Locate the cell with the specified text and output its (x, y) center coordinate. 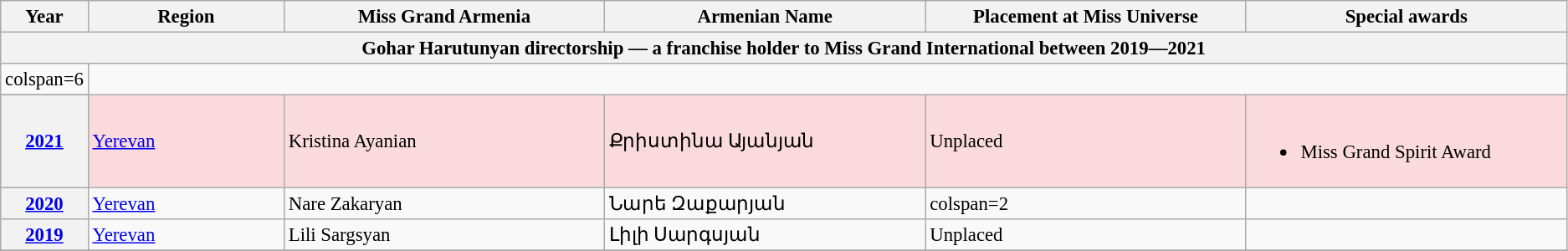
Քրիստինա Այանյան (765, 141)
2019 (44, 234)
Նարե Զաքարյան (765, 203)
Lili Sargsyan (443, 234)
Nare Zakaryan (443, 203)
Region (186, 17)
colspan=6 (44, 79)
Miss Grand Spirit Award (1406, 141)
Year (44, 17)
Kristina Ayanian (443, 141)
Լիլի Սարգսյան (765, 234)
Gohar Harutunyan directorship — a franchise holder to Miss Grand International between 2019―2021 (784, 49)
Armenian Name (765, 17)
Miss Grand Armenia (443, 17)
Placement at Miss Universe (1086, 17)
Special awards (1406, 17)
2020 (44, 203)
colspan=2 (1086, 203)
2021 (44, 141)
